Pinpoint the cell where the given text exists, returning its [X, Y] midpoint coordinate. 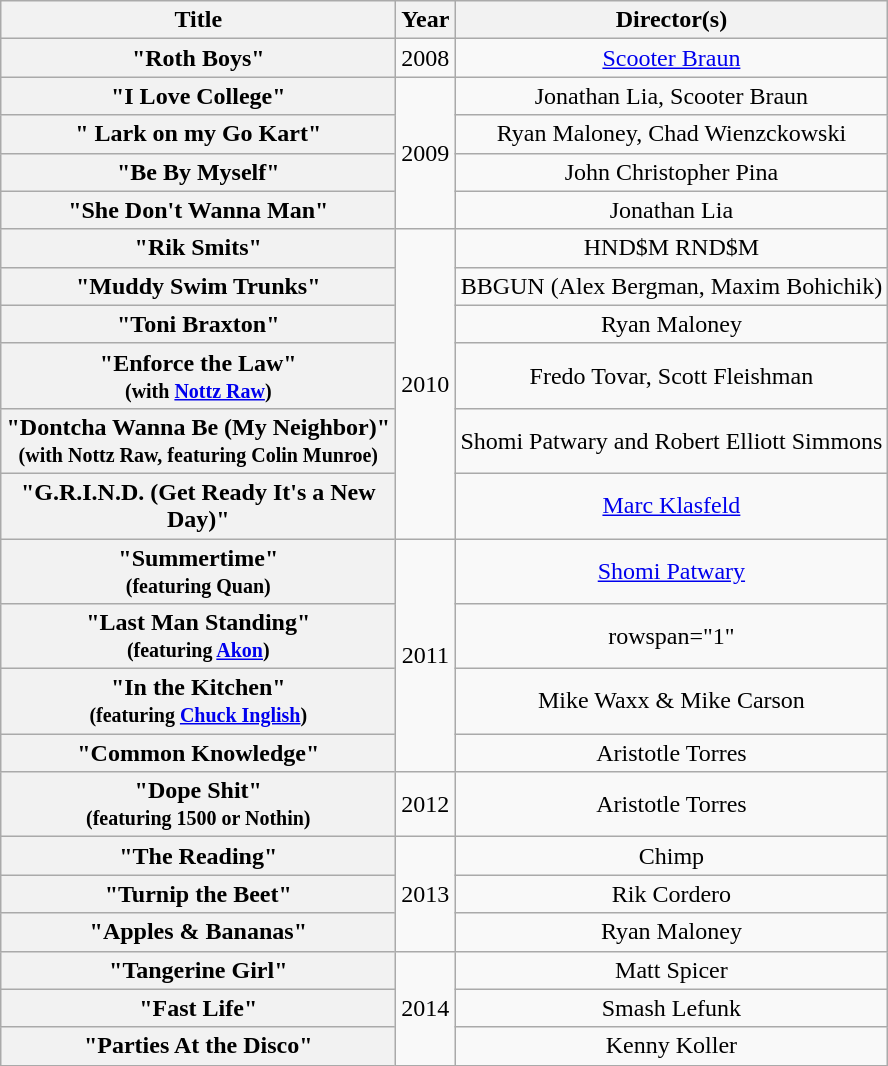
Shomi Patwary and Robert Elliott Simmons [672, 440]
"Rik Smits" [198, 248]
"Apples & Bananas" [198, 932]
"Summertime"(featuring Quan) [198, 570]
Smash Lefunk [672, 1008]
2010 [426, 384]
"Dontcha Wanna Be (My Neighbor)"(with Nottz Raw, featuring Colin Munroe) [198, 440]
"Dope Shit"(featuring 1500 or Nothin) [198, 804]
Chimp [672, 856]
Matt Spicer [672, 970]
"Last Man Standing"(featuring Akon) [198, 636]
2009 [426, 153]
"In the Kitchen"(featuring Chuck Inglish) [198, 702]
"Turnip the Beet" [198, 894]
"Tangerine Girl" [198, 970]
"I Love College" [198, 96]
Mike Waxx & Mike Carson [672, 702]
"Enforce the Law"(with Nottz Raw) [198, 376]
2008 [426, 58]
BBGUN (Alex Bergman, Maxim Bohichik) [672, 286]
" Lark on my Go Kart" [198, 134]
2014 [426, 1008]
Kenny Koller [672, 1046]
Shomi Patwary [672, 570]
rowspan="1" [672, 636]
"Parties At the Disco" [198, 1046]
"Common Knowledge" [198, 753]
Ryan Maloney, Chad Wienzckowski [672, 134]
"Be By Myself" [198, 172]
"The Reading" [198, 856]
Jonathan Lia, Scooter Braun [672, 96]
"Toni Braxton" [198, 324]
Jonathan Lia [672, 210]
HND$M RND$M [672, 248]
Year [426, 20]
Rik Cordero [672, 894]
"G.R.I.N.D. (Get Ready It's a New Day)" [198, 506]
2011 [426, 654]
"She Don't Wanna Man" [198, 210]
2012 [426, 804]
Director(s) [672, 20]
Scooter Braun [672, 58]
"Roth Boys" [198, 58]
Fredo Tovar, Scott Fleishman [672, 376]
Marc Klasfeld [672, 506]
"Muddy Swim Trunks" [198, 286]
Title [198, 20]
"Fast Life" [198, 1008]
John Christopher Pina [672, 172]
2013 [426, 894]
